Search for the cell housing the specified text and yield its [x, y] center coordinate. 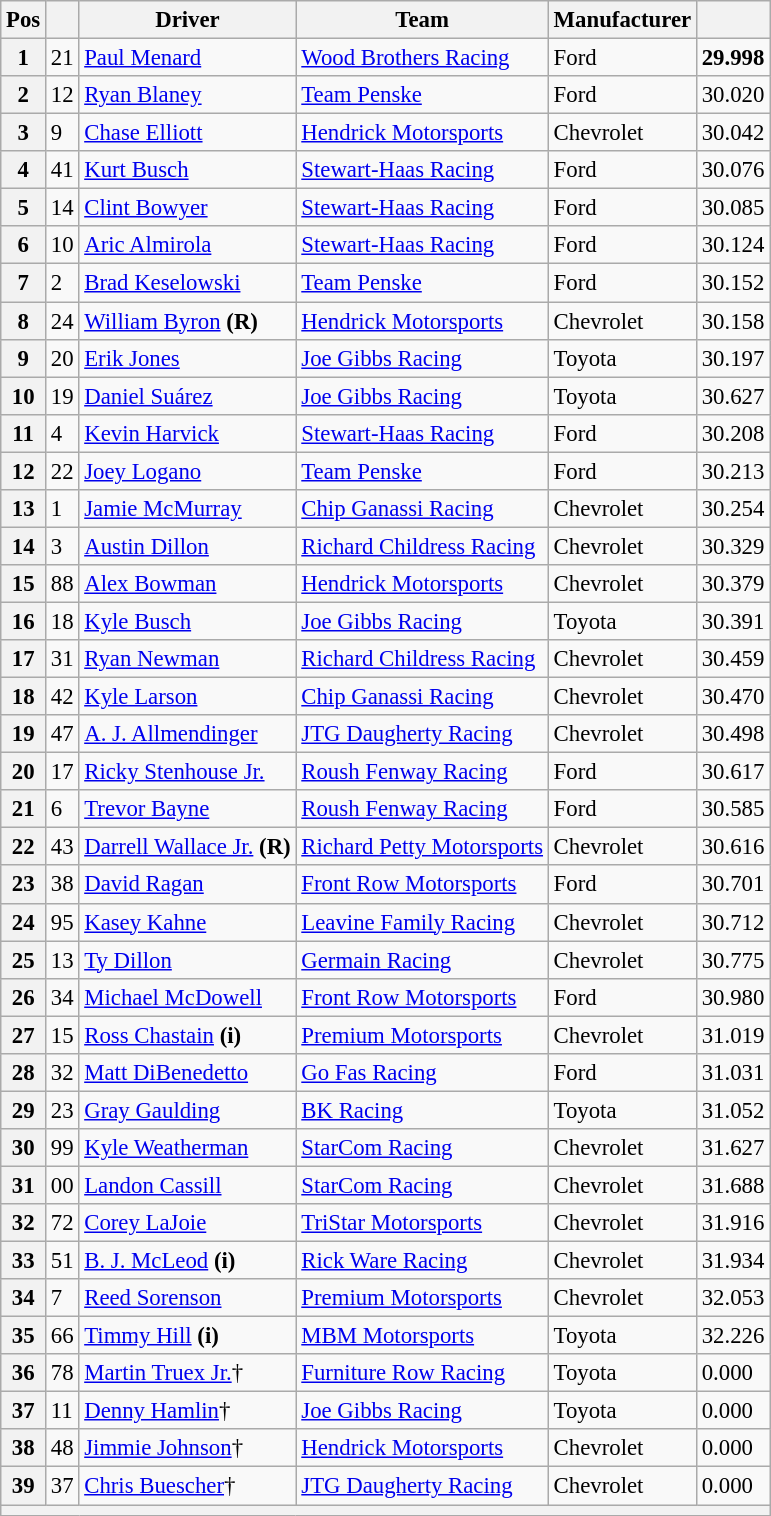
27 [24, 1035]
30.254 [732, 509]
Gray Gaulding [188, 1110]
30.775 [732, 960]
31.688 [732, 1185]
B. J. McLeod (i) [188, 1261]
Ryan Blaney [188, 95]
David Ragan [188, 885]
Rick Ware Racing [422, 1261]
30.042 [732, 133]
99 [62, 1148]
35 [24, 1336]
30.616 [732, 847]
William Byron (R) [188, 321]
Aric Almirola [188, 245]
Wood Brothers Racing [422, 58]
Chris Buescher† [188, 1486]
MBM Motorsports [422, 1336]
30.391 [732, 621]
30.208 [732, 433]
Landon Cassill [188, 1185]
Darrell Wallace Jr. (R) [188, 847]
30.712 [732, 922]
30.213 [732, 471]
Erik Jones [188, 358]
Matt DiBenedetto [188, 1073]
Clint Bowyer [188, 208]
Martin Truex Jr.† [188, 1373]
00 [62, 1185]
Ross Chastain (i) [188, 1035]
Furniture Row Racing [422, 1373]
Timmy Hill (i) [188, 1336]
Kevin Harvick [188, 433]
Kyle Busch [188, 621]
26 [24, 997]
Pos [24, 20]
Ricky Stenhouse Jr. [188, 772]
48 [62, 1449]
A. J. Allmendinger [188, 734]
31.934 [732, 1261]
32.226 [732, 1336]
78 [62, 1373]
Brad Keselowski [188, 283]
43 [62, 847]
30.627 [732, 396]
31.031 [732, 1073]
30.701 [732, 885]
Alex Bowman [188, 584]
Reed Sorenson [188, 1298]
36 [24, 1373]
88 [62, 584]
Kurt Busch [188, 170]
30.197 [732, 358]
Michael McDowell [188, 997]
31.052 [732, 1110]
31.916 [732, 1223]
42 [62, 697]
Germain Racing [422, 960]
25 [24, 960]
30.617 [732, 772]
31.627 [732, 1148]
Team [422, 20]
31.019 [732, 1035]
Go Fas Racing [422, 1073]
16 [24, 621]
BK Racing [422, 1110]
30.498 [732, 734]
Jamie McMurray [188, 509]
30.459 [732, 659]
5 [24, 208]
66 [62, 1336]
30.020 [732, 95]
51 [62, 1261]
30.585 [732, 809]
Daniel Suárez [188, 396]
Kyle Larson [188, 697]
33 [24, 1261]
30.329 [732, 546]
30.124 [732, 245]
Driver [188, 20]
30.085 [732, 208]
30.470 [732, 697]
Kyle Weatherman [188, 1148]
Corey LaJoie [188, 1223]
Trevor Bayne [188, 809]
30.980 [732, 997]
Ryan Newman [188, 659]
39 [24, 1486]
8 [24, 321]
Richard Petty Motorsports [422, 847]
Joey Logano [188, 471]
Leavine Family Racing [422, 922]
29 [24, 1110]
Austin Dillon [188, 546]
30 [24, 1148]
72 [62, 1223]
47 [62, 734]
TriStar Motorsports [422, 1223]
30.379 [732, 584]
30.158 [732, 321]
Denny Hamlin† [188, 1411]
Ty Dillon [188, 960]
32.053 [732, 1298]
95 [62, 922]
30.152 [732, 283]
29.998 [732, 58]
Manufacturer [622, 20]
Kasey Kahne [188, 922]
28 [24, 1073]
Chase Elliott [188, 133]
Paul Menard [188, 58]
41 [62, 170]
Jimmie Johnson† [188, 1449]
30.076 [732, 170]
